For the text-containing cell, return its midpoint in (x, y) coordinate format. 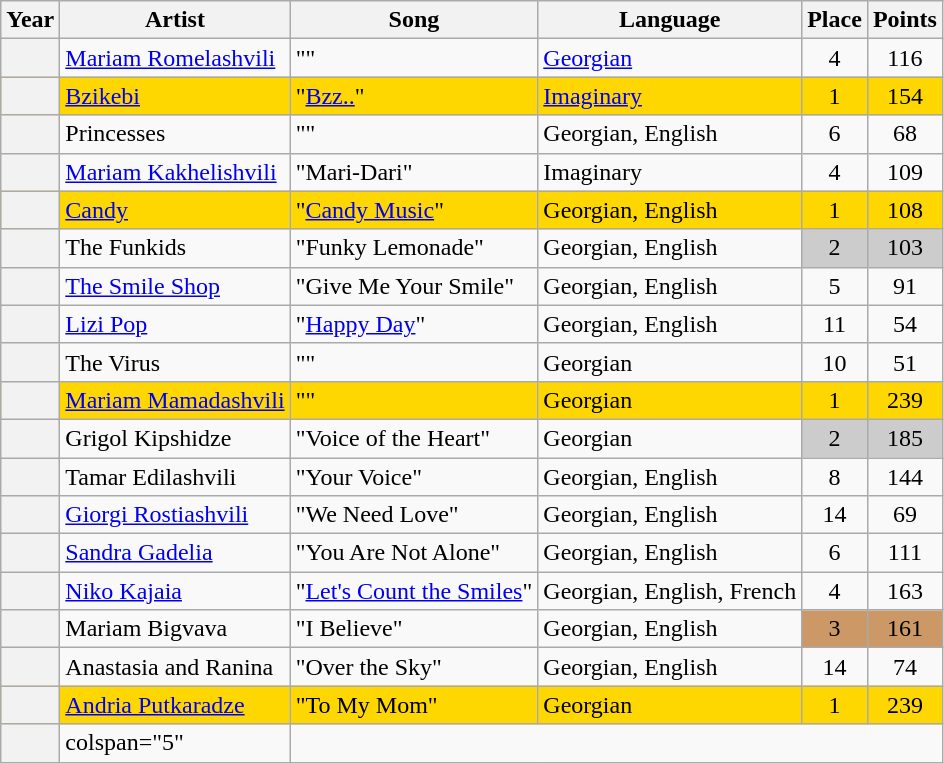
Lizi Pop (175, 324)
The Funkids (175, 248)
Candy (175, 210)
colspan="5" (175, 743)
111 (904, 553)
"Bzz.." (414, 96)
Niko Kajaia (175, 591)
Mariam Mamadashvili (175, 400)
"You Are Not Alone" (414, 553)
Anastasia and Ranina (175, 667)
109 (904, 172)
"Mari-Dari" (414, 172)
144 (904, 477)
Year (30, 20)
185 (904, 438)
161 (904, 629)
"Candy Music" (414, 210)
The Virus (175, 362)
8 (835, 477)
"To My Mom" (414, 705)
Place (835, 20)
5 (835, 286)
Song (414, 20)
91 (904, 286)
"Funky Lemonade" (414, 248)
68 (904, 134)
"Voice of the Heart" (414, 438)
Giorgi Rostiashvili (175, 515)
116 (904, 58)
Mariam Romelashvili (175, 58)
"Give Me Your Smile" (414, 286)
Tamar Edilashvili (175, 477)
Georgian, English, French (670, 591)
3 (835, 629)
51 (904, 362)
Princesses (175, 134)
74 (904, 667)
"Happy Day" (414, 324)
163 (904, 591)
Points (904, 20)
"Your Voice" (414, 477)
"We Need Love" (414, 515)
Language (670, 20)
11 (835, 324)
The Smile Shop (175, 286)
154 (904, 96)
10 (835, 362)
"Let's Count the Smiles" (414, 591)
Artist (175, 20)
"I Believe" (414, 629)
Grigol Kipshidze (175, 438)
Andria Putkaradze (175, 705)
108 (904, 210)
Mariam Bigvava (175, 629)
103 (904, 248)
69 (904, 515)
Mariam Kakhelishvili (175, 172)
"Over the Sky" (414, 667)
Bzikebi (175, 96)
54 (904, 324)
Sandra Gadelia (175, 553)
